Detect which cell encompasses the target text, then output its (X, Y) center coordinate. 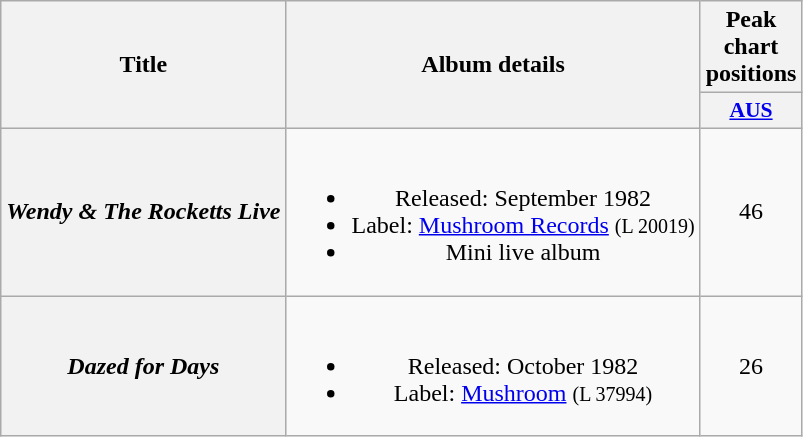
Released: October 1982Label: Mushroom (L 37994) (493, 366)
26 (751, 366)
Wendy & The Rocketts Live (144, 212)
46 (751, 212)
AUS (751, 111)
Title (144, 65)
Released: September 1982Label: Mushroom Records (L 20019)Mini live album (493, 212)
Peak chart positions (751, 47)
Album details (493, 65)
Dazed for Days (144, 366)
